Output the (X, Y) coordinate of the center of the cell containing the given text.  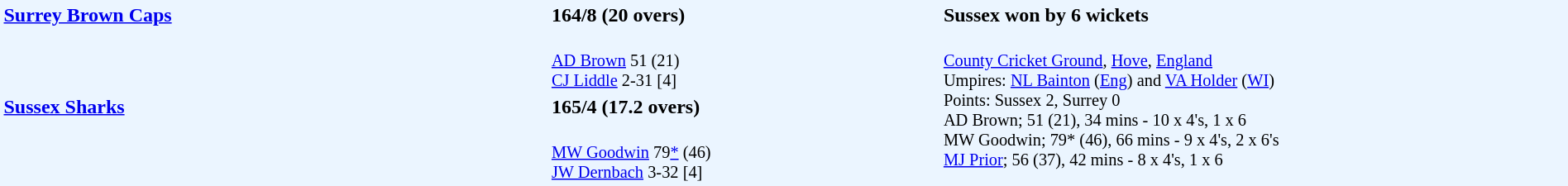
Sussex won by 6 wickets (1254, 15)
165/4 (17.2 overs) (744, 107)
Surrey Brown Caps (275, 47)
MW Goodwin 79* (46) JW Dernbach 3-32 [4] (744, 152)
164/8 (20 overs) (744, 15)
AD Brown 51 (21) CJ Liddle 2-31 [4] (744, 61)
Sussex Sharks (275, 139)
